Identify which cell holds the provided text, then report its [X, Y] central coordinate. 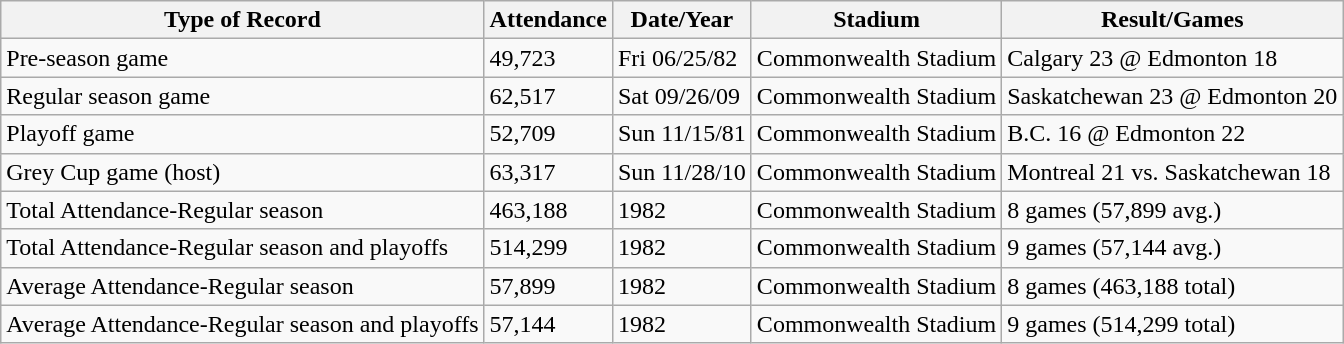
62,517 [548, 96]
Sun 11/28/10 [682, 172]
Average Attendance-Regular season [242, 286]
Playoff game [242, 134]
Average Attendance-Regular season and playoffs [242, 324]
57,899 [548, 286]
8 games (57,899 avg.) [1172, 210]
Sun 11/15/81 [682, 134]
Fri 06/25/82 [682, 58]
Date/Year [682, 20]
Stadium [876, 20]
9 games (514,299 total) [1172, 324]
Attendance [548, 20]
49,723 [548, 58]
Result/Games [1172, 20]
Sat 09/26/09 [682, 96]
Pre-season game [242, 58]
Montreal 21 vs. Saskatchewan 18 [1172, 172]
63,317 [548, 172]
514,299 [548, 248]
57,144 [548, 324]
Calgary 23 @ Edmonton 18 [1172, 58]
52,709 [548, 134]
Grey Cup game (host) [242, 172]
Type of Record [242, 20]
Total Attendance-Regular season and playoffs [242, 248]
B.C. 16 @ Edmonton 22 [1172, 134]
8 games (463,188 total) [1172, 286]
Total Attendance-Regular season [242, 210]
Regular season game [242, 96]
Saskatchewan 23 @ Edmonton 20 [1172, 96]
9 games (57,144 avg.) [1172, 248]
463,188 [548, 210]
